Capture the cell that displays the provided text and extract its [x, y] central coordinate. 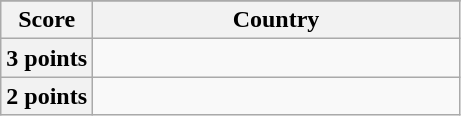
Score [47, 20]
2 points [47, 96]
Country [276, 20]
3 points [47, 58]
